Return [x, y] of the center of cell containing provided text 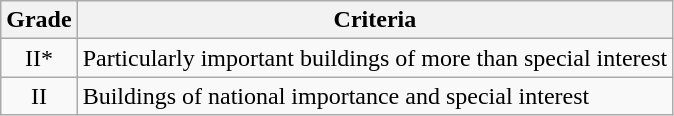
Criteria [375, 20]
Particularly important buildings of more than special interest [375, 58]
Grade [39, 20]
II* [39, 58]
Buildings of national importance and special interest [375, 96]
II [39, 96]
